Output the (X, Y) coordinate of the center of the cell containing the given text.  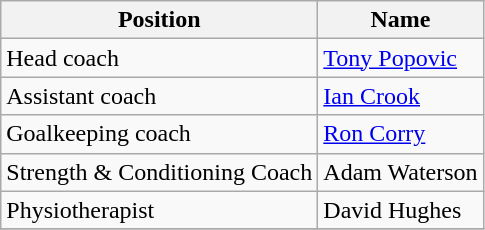
Ron Corry (400, 134)
David Hughes (400, 210)
Tony Popovic (400, 58)
Strength & Conditioning Coach (160, 172)
Physiotherapist (160, 210)
Head coach (160, 58)
Adam Waterson (400, 172)
Ian Crook (400, 96)
Assistant coach (160, 96)
Position (160, 20)
Name (400, 20)
Goalkeeping coach (160, 134)
